Search for the cell housing the specified text and yield its (X, Y) center coordinate. 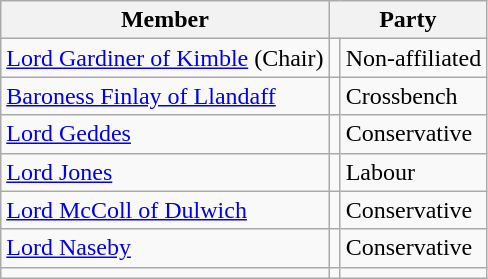
Baroness Finlay of Llandaff (165, 96)
Crossbench (414, 96)
Party (408, 20)
Lord Jones (165, 172)
Lord McColl of Dulwich (165, 210)
Non-affiliated (414, 58)
Labour (414, 172)
Lord Geddes (165, 134)
Lord Naseby (165, 248)
Lord Gardiner of Kimble (Chair) (165, 58)
Member (165, 20)
